Capture the cell that displays the provided text and extract its [x, y] central coordinate. 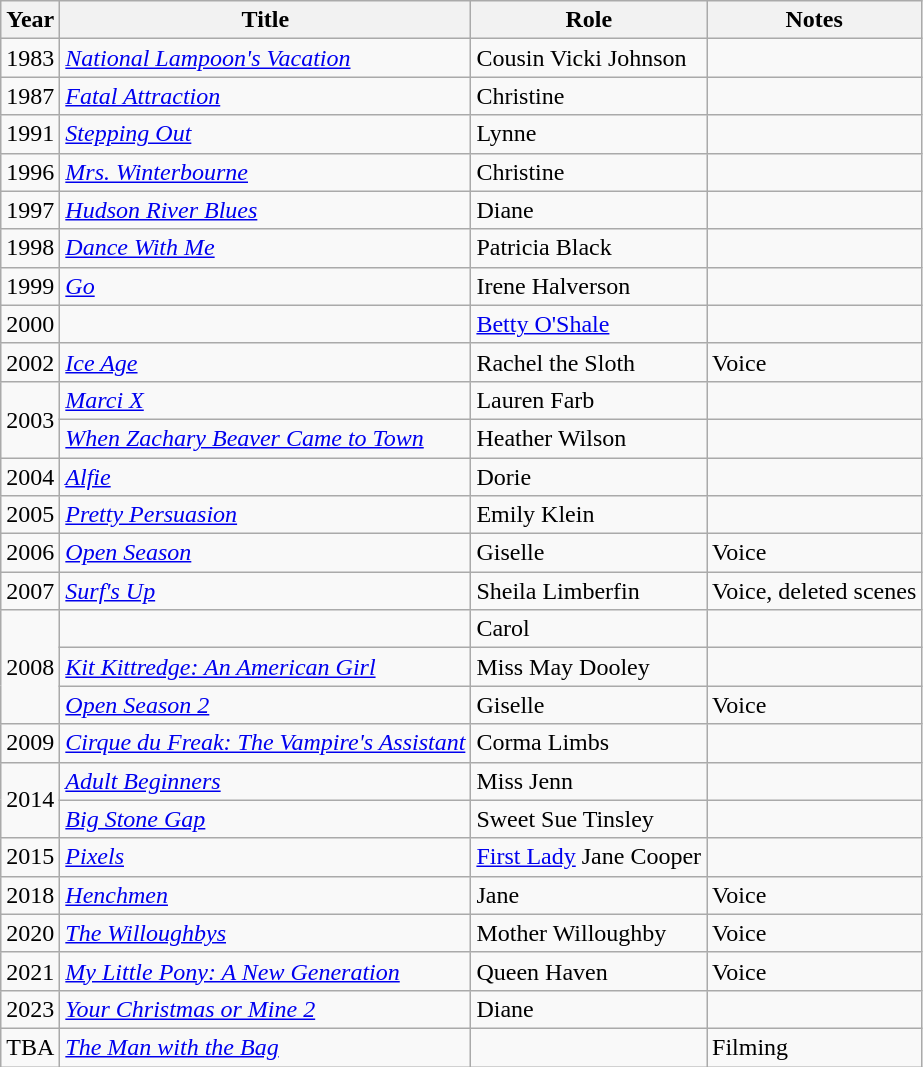
2005 [30, 515]
Miss Jenn [589, 781]
2008 [30, 667]
Dance With Me [266, 248]
Go [266, 286]
Role [589, 20]
Carol [589, 629]
Miss May Dooley [589, 667]
The Man with the Bag [266, 1047]
1997 [30, 210]
1987 [30, 96]
2014 [30, 800]
Title [266, 20]
1991 [30, 134]
2009 [30, 743]
TBA [30, 1047]
1999 [30, 286]
Alfie [266, 477]
2004 [30, 477]
Marci X [266, 400]
2000 [30, 324]
2023 [30, 1009]
Your Christmas or Mine 2 [266, 1009]
Mother Willoughby [589, 933]
1996 [30, 172]
Stepping Out [266, 134]
When Zachary Beaver Came to Town [266, 438]
2007 [30, 591]
Cirque du Freak: The Vampire's Assistant [266, 743]
Fatal Attraction [266, 96]
Heather Wilson [589, 438]
Cousin Vicki Johnson [589, 58]
Pretty Persuasion [266, 515]
2021 [30, 971]
Jane [589, 895]
Sheila Limberfin [589, 591]
Filming [814, 1047]
2015 [30, 857]
Dorie [589, 477]
Corma Limbs [589, 743]
Year [30, 20]
Henchmen [266, 895]
Adult Beginners [266, 781]
The Willoughbys [266, 933]
National Lampoon's Vacation [266, 58]
Pixels [266, 857]
First Lady Jane Cooper [589, 857]
2018 [30, 895]
Hudson River Blues [266, 210]
Patricia Black [589, 248]
Emily Klein [589, 515]
2003 [30, 419]
Open Season [266, 553]
Mrs. Winterbourne [266, 172]
Notes [814, 20]
Betty O'Shale [589, 324]
1983 [30, 58]
Rachel the Sloth [589, 362]
Sweet Sue Tinsley [589, 819]
Open Season 2 [266, 705]
Queen Haven [589, 971]
Big Stone Gap [266, 819]
Lynne [589, 134]
Lauren Farb [589, 400]
Kit Kittredge: An American Girl [266, 667]
2006 [30, 553]
1998 [30, 248]
Voice, deleted scenes [814, 591]
My Little Pony: A New Generation [266, 971]
2002 [30, 362]
2020 [30, 933]
Surf's Up [266, 591]
Irene Halverson [589, 286]
Ice Age [266, 362]
